Search for the cell housing the specified text and yield its [x, y] center coordinate. 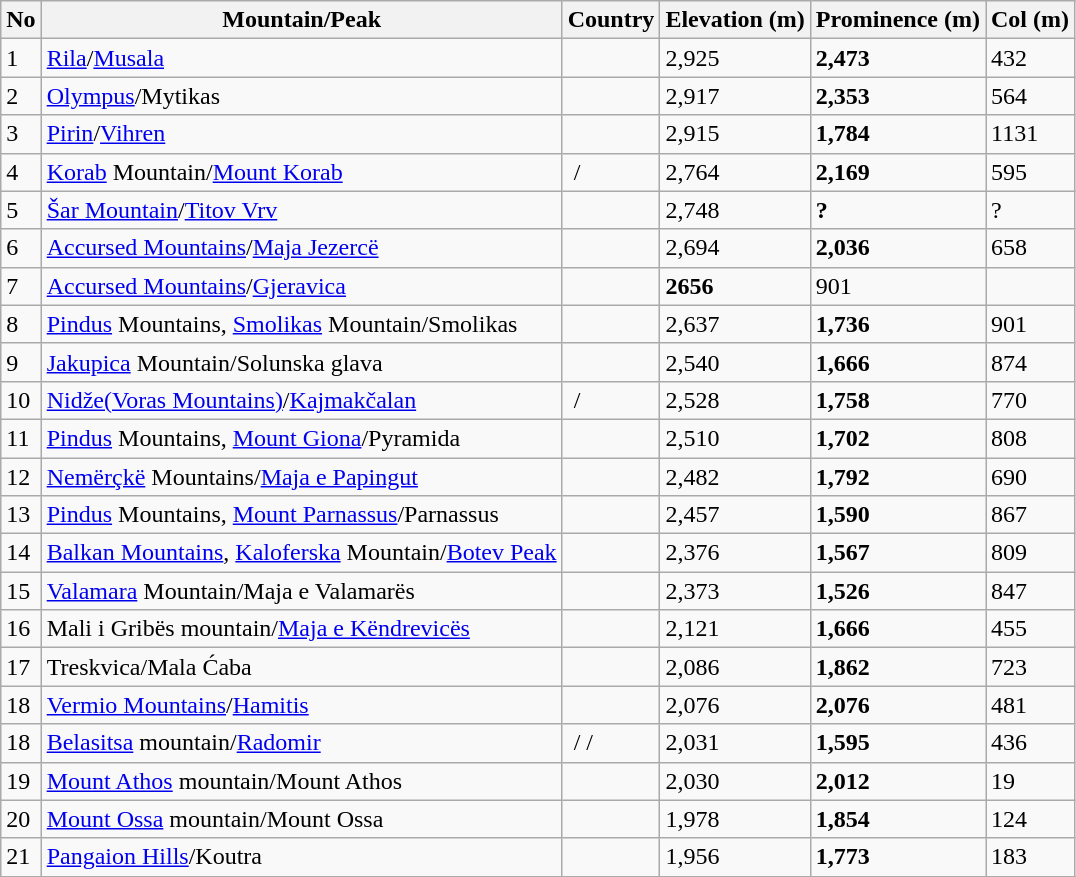
/ / [611, 743]
2,121 [735, 629]
Col (m) [1030, 20]
2,694 [735, 248]
Pirin/Vihren [302, 134]
2,169 [898, 172]
Pindus Mountains, Smolikas Mountain/Smolikas [302, 324]
1,978 [735, 819]
1,854 [898, 819]
9 [21, 362]
1,526 [898, 591]
2,031 [735, 743]
1131 [1030, 134]
436 [1030, 743]
2,373 [735, 591]
1,736 [898, 324]
Pindus Mountains, Mount Giona/Pyramida [302, 438]
Jakupica Mountain/Solunska glava [302, 362]
723 [1030, 667]
2,510 [735, 438]
Nemërçkë Mountains/Maja e Papingut [302, 477]
Vermio Mountains/Hamitis [302, 705]
595 [1030, 172]
808 [1030, 438]
21 [21, 857]
847 [1030, 591]
Pindus Mountains, Mount Parnassus/Parnassus [302, 515]
1,702 [898, 438]
Accursed Mountains/Gjeravica [302, 286]
Šar Mountain/Titov Vrv [302, 210]
809 [1030, 553]
7 [21, 286]
2,540 [735, 362]
8 [21, 324]
Prominence (m) [898, 20]
Mount Athos mountain/Mount Athos [302, 781]
Elevation (m) [735, 20]
1,792 [898, 477]
2,012 [898, 781]
2,353 [898, 96]
Country [611, 20]
17 [21, 667]
Balkan Mountains, Kaloferska Mountain/Botev Peak [302, 553]
658 [1030, 248]
2 [21, 96]
1,567 [898, 553]
1,956 [735, 857]
2,528 [735, 400]
2,637 [735, 324]
Mountain/Peak [302, 20]
2,473 [898, 58]
12 [21, 477]
2,086 [735, 667]
11 [21, 438]
4 [21, 172]
2,915 [735, 134]
Olympus/Mytikas [302, 96]
3 [21, 134]
874 [1030, 362]
481 [1030, 705]
Rila/Musala [302, 58]
1,758 [898, 400]
16 [21, 629]
Mali i Gribës mountain/Maja e Këndrevicës [302, 629]
867 [1030, 515]
2,748 [735, 210]
20 [21, 819]
2,764 [735, 172]
Pangaion Hills/Koutra [302, 857]
2,030 [735, 781]
Accursed Mountains/Maja Jezercë [302, 248]
1,773 [898, 857]
2,457 [735, 515]
2,925 [735, 58]
2,376 [735, 553]
455 [1030, 629]
6 [21, 248]
690 [1030, 477]
432 [1030, 58]
Mount Ossa mountain/Mount Ossa [302, 819]
No [21, 20]
Valamara Mountain/Maja e Valamarës [302, 591]
2,482 [735, 477]
5 [21, 210]
Treskvica/Mala Ćaba [302, 667]
564 [1030, 96]
124 [1030, 819]
Nidže(Voras Mountains)/Kajmakčalan [302, 400]
2,036 [898, 248]
1,590 [898, 515]
14 [21, 553]
2,917 [735, 96]
13 [21, 515]
Korab Mountain/Mount Korab [302, 172]
1,862 [898, 667]
2656 [735, 286]
770 [1030, 400]
1 [21, 58]
15 [21, 591]
183 [1030, 857]
1,595 [898, 743]
1,784 [898, 134]
10 [21, 400]
Belasitsa mountain/Radomir [302, 743]
